Return (x, y) of the center of cell containing provided text 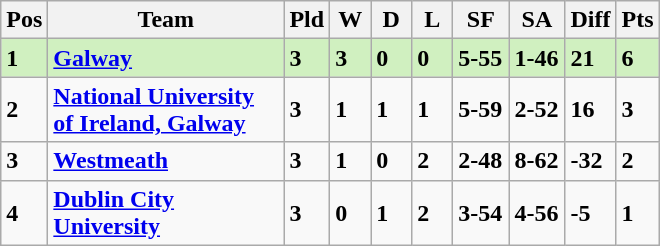
-32 (590, 161)
1-46 (537, 58)
2-52 (537, 110)
5-59 (481, 110)
D (392, 20)
4 (24, 212)
21 (590, 58)
National University of Ireland, Galway (166, 110)
Dublin City University (166, 212)
-5 (590, 212)
W (350, 20)
Diff (590, 20)
SA (537, 20)
Pos (24, 20)
Pld (307, 20)
2-48 (481, 161)
3-54 (481, 212)
Pts (638, 20)
4-56 (537, 212)
5-55 (481, 58)
16 (590, 110)
6 (638, 58)
L (432, 20)
Team (166, 20)
Westmeath (166, 161)
8-62 (537, 161)
SF (481, 20)
Galway (166, 58)
